Capture the cell that displays the provided text and extract its [X, Y] central coordinate. 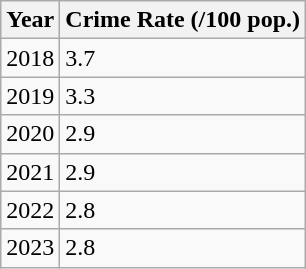
2022 [30, 210]
2020 [30, 134]
3.3 [183, 96]
Year [30, 20]
3.7 [183, 58]
2021 [30, 172]
2018 [30, 58]
Crime Rate (/100 pop.) [183, 20]
2019 [30, 96]
2023 [30, 248]
